Search for the cell housing the specified text and yield its (x, y) center coordinate. 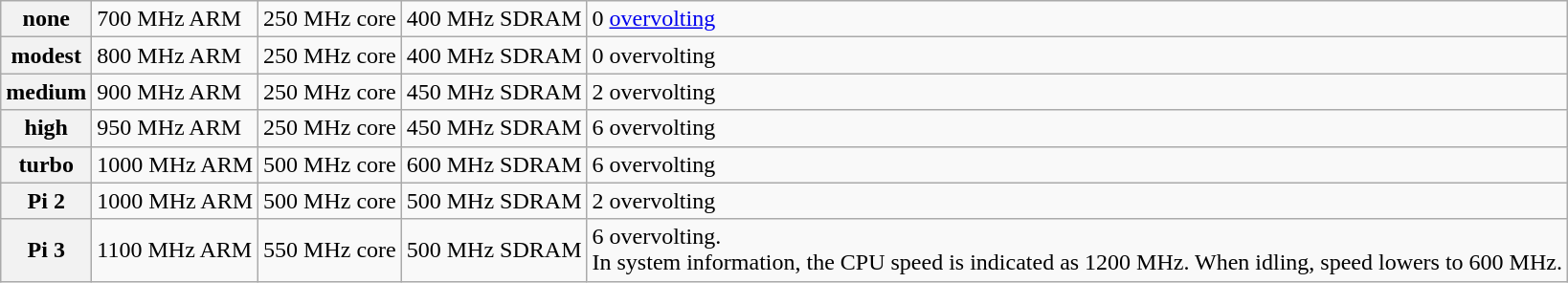
none (46, 19)
900 MHz ARM (175, 92)
modest (46, 55)
6 overvolting.In system information, the CPU speed is indicated as 1200 MHz. When idling, speed lowers to 600 MHz. (1077, 250)
700 MHz ARM (175, 19)
high (46, 128)
800 MHz ARM (175, 55)
600 MHz SDRAM (494, 164)
550 MHz core (330, 250)
1100 MHz ARM (175, 250)
Pi 2 (46, 201)
medium (46, 92)
Pi 3 (46, 250)
turbo (46, 164)
950 MHz ARM (175, 128)
